Extract the [x, y] coordinate from the center of the cell holding the provided text.  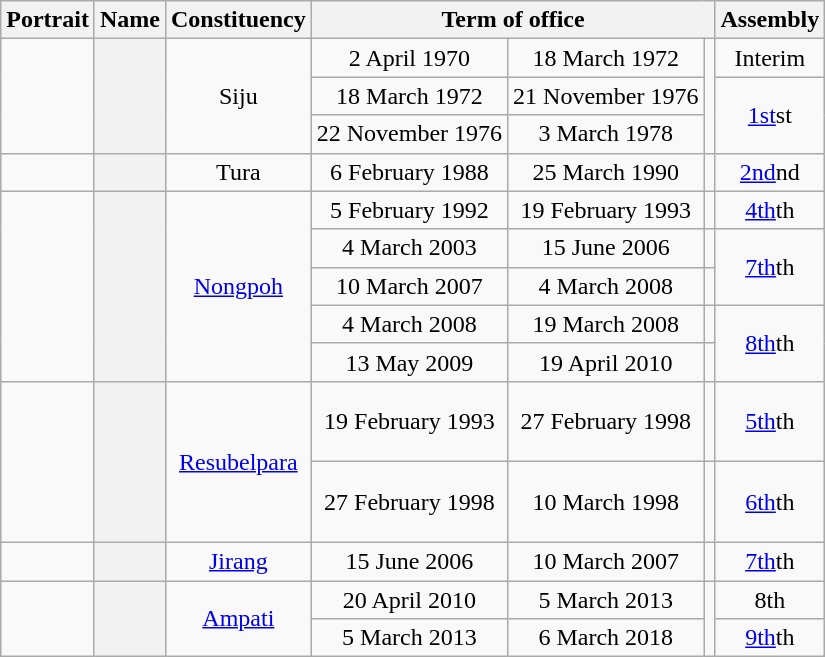
8thth [770, 343]
Name [130, 20]
8th [770, 599]
4thth [770, 210]
Resubelpara [238, 462]
25 March 1990 [606, 172]
6 February 1988 [409, 172]
Siju [238, 96]
10 March 1998 [606, 502]
Ampati [238, 618]
Interim [770, 58]
22 November 1976 [409, 134]
Constituency [238, 20]
Assembly [770, 20]
13 May 2009 [409, 362]
1stst [770, 115]
19 March 2008 [606, 324]
3 March 1978 [606, 134]
21 November 1976 [606, 96]
Tura [238, 172]
Jirang [238, 561]
5thth [770, 422]
2ndnd [770, 172]
5 February 1992 [409, 210]
6 March 2018 [606, 638]
6thth [770, 502]
Portrait [48, 20]
19 April 2010 [606, 362]
9thth [770, 638]
Term of office [513, 20]
4 March 2003 [409, 248]
20 April 2010 [409, 599]
2 April 1970 [409, 58]
Nongpoh [238, 286]
